Return the [x, y] coordinate for the center point of the cell that contains the specified text.  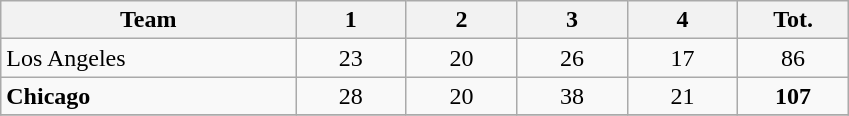
17 [682, 58]
1 [352, 20]
86 [794, 58]
38 [572, 96]
23 [352, 58]
28 [352, 96]
Los Angeles [148, 58]
4 [682, 20]
107 [794, 96]
3 [572, 20]
Chicago [148, 96]
Tot. [794, 20]
Team [148, 20]
21 [682, 96]
26 [572, 58]
2 [462, 20]
